Locate the cell with the specified text and output its (X, Y) center coordinate. 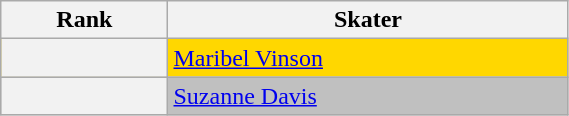
Suzanne Davis (368, 96)
Skater (368, 20)
Rank (84, 20)
Maribel Vinson (368, 58)
